Identify which cell holds the provided text, then report its (x, y) central coordinate. 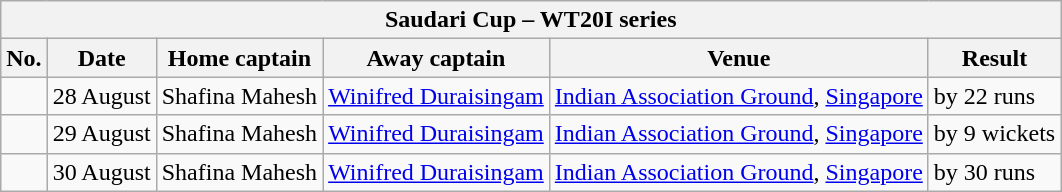
Saudari Cup – WT20I series (531, 20)
29 August (102, 134)
28 August (102, 96)
30 August (102, 172)
No. (24, 58)
Home captain (239, 58)
Result (994, 58)
Away captain (436, 58)
by 30 runs (994, 172)
by 9 wickets (994, 134)
Date (102, 58)
Venue (738, 58)
by 22 runs (994, 96)
